Find where the given text appears and provide that cell's center as [X, Y] coordinate. 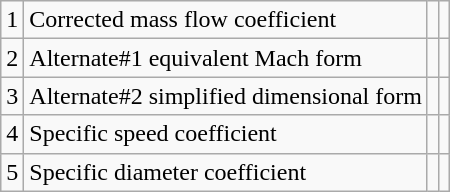
Specific speed coefficient [226, 134]
Alternate#2 simplified dimensional form [226, 96]
4 [12, 134]
5 [12, 172]
Alternate#1 equivalent Mach form [226, 58]
3 [12, 96]
1 [12, 20]
Specific diameter coefficient [226, 172]
2 [12, 58]
Corrected mass flow coefficient [226, 20]
